Identify which cell holds the provided text, then report its [x, y] central coordinate. 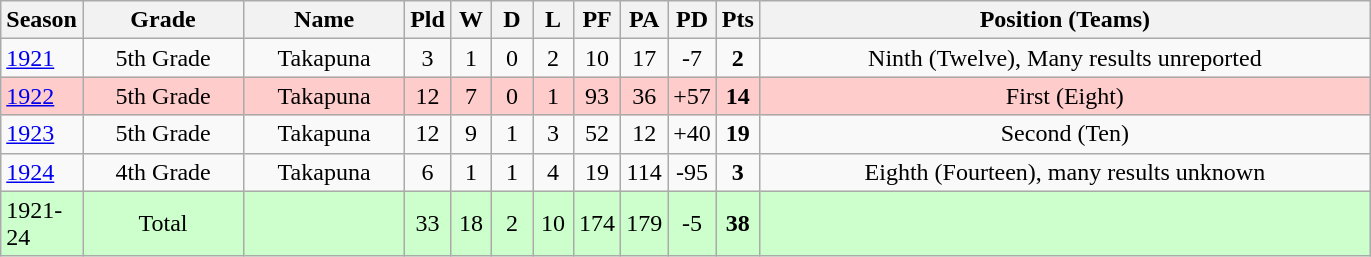
Name [324, 20]
-7 [692, 58]
52 [598, 134]
PD [692, 20]
1922 [42, 96]
Position (Teams) [1064, 20]
114 [644, 172]
-5 [692, 224]
1921-24 [42, 224]
1923 [42, 134]
+57 [692, 96]
4 [552, 172]
L [552, 20]
14 [738, 96]
Total [162, 224]
Pts [738, 20]
17 [644, 58]
PF [598, 20]
4th Grade [162, 172]
W [470, 20]
Season [42, 20]
Second (Ten) [1064, 134]
6 [428, 172]
1924 [42, 172]
First (Eight) [1064, 96]
179 [644, 224]
7 [470, 96]
Ninth (Twelve), Many results unreported [1064, 58]
Eighth (Fourteen), many results unknown [1064, 172]
33 [428, 224]
-95 [692, 172]
D [512, 20]
174 [598, 224]
+40 [692, 134]
38 [738, 224]
PA [644, 20]
9 [470, 134]
Pld [428, 20]
36 [644, 96]
93 [598, 96]
18 [470, 224]
Grade [162, 20]
1921 [42, 58]
